Return (X, Y) of the center of cell containing provided text 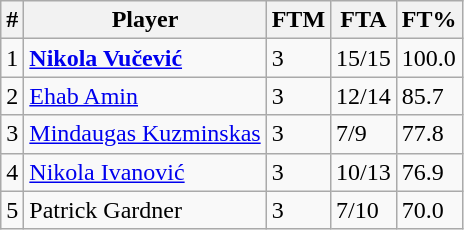
2 (12, 96)
7/9 (364, 134)
FTM (298, 20)
Patrick Gardner (145, 210)
Nikola Ivanović (145, 172)
4 (12, 172)
100.0 (429, 58)
Mindaugas Kuzminskas (145, 134)
FTA (364, 20)
1 (12, 58)
5 (12, 210)
12/14 (364, 96)
7/10 (364, 210)
10/13 (364, 172)
70.0 (429, 210)
# (12, 20)
77.8 (429, 134)
Player (145, 20)
Nikola Vučević (145, 58)
76.9 (429, 172)
15/15 (364, 58)
FT% (429, 20)
Ehab Amin (145, 96)
85.7 (429, 96)
